Identify which cell holds the provided text, then report its (X, Y) central coordinate. 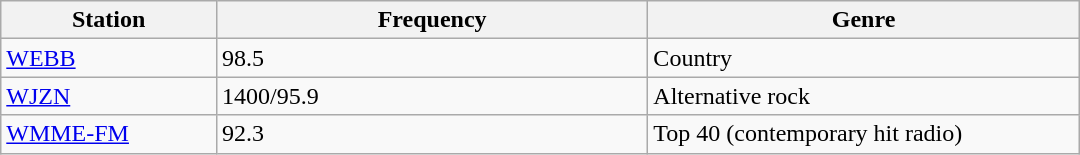
98.5 (432, 58)
WMME-FM (109, 134)
92.3 (432, 134)
WEBB (109, 58)
1400/95.9 (432, 96)
Alternative rock (864, 96)
WJZN (109, 96)
Genre (864, 20)
Frequency (432, 20)
Station (109, 20)
Country (864, 58)
Top 40 (contemporary hit radio) (864, 134)
